Return [x, y] of the center of cell containing provided text 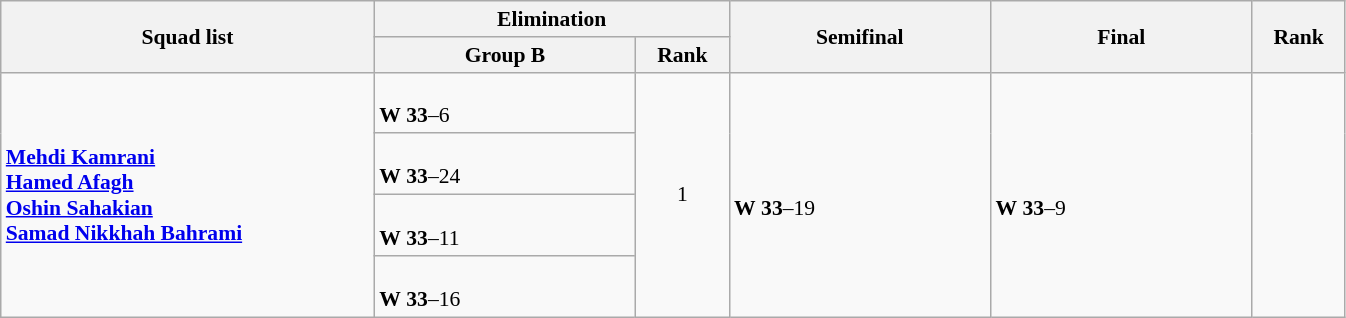
1 [682, 194]
Semifinal [860, 36]
Group B [504, 55]
W 33–16 [504, 286]
Final [1120, 36]
Mehdi KamraniHamed AfaghOshin SahakianSamad Nikkhah Bahrami [188, 194]
Elimination [552, 19]
W 33–24 [504, 164]
W 33–19 [860, 194]
W 33–9 [1120, 194]
W 33–6 [504, 102]
Squad list [188, 36]
W 33–11 [504, 226]
